Scan for the cell matching the given text and deliver its (X, Y) coordinate at center. 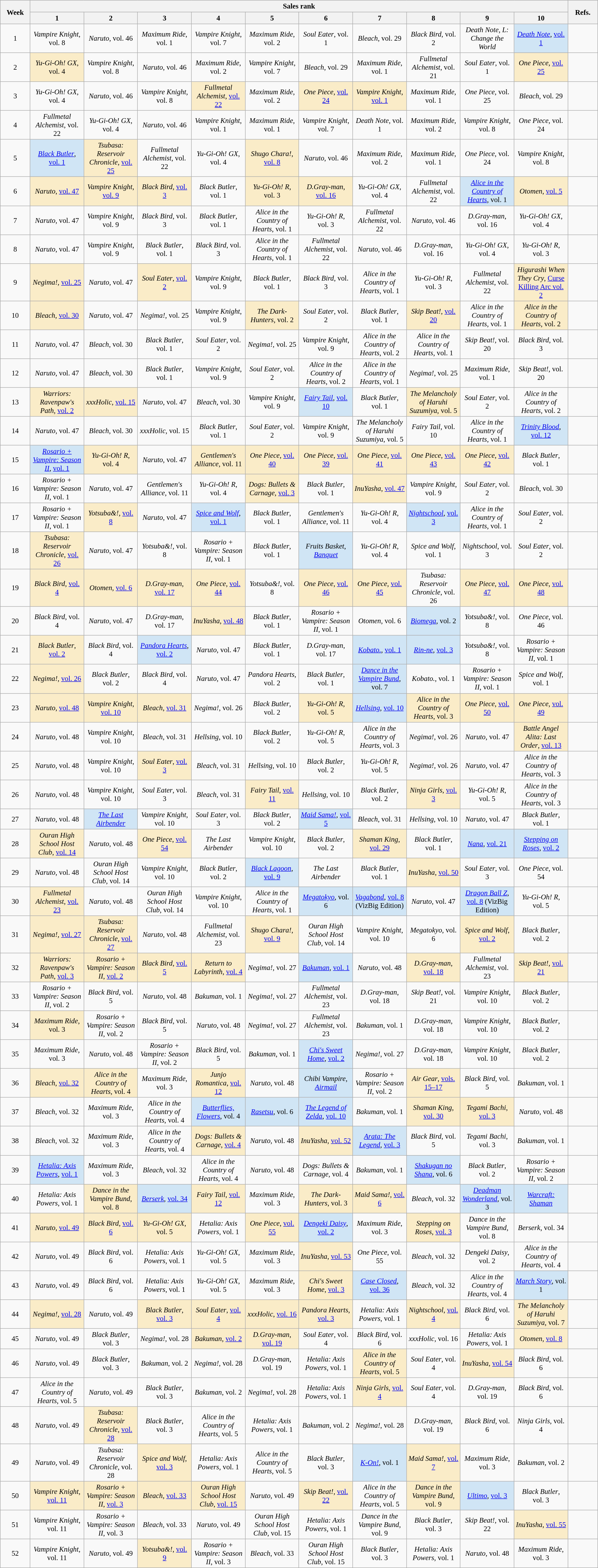
Tsubasa: Reservoir Chronicle, vol. 27 (111, 934)
Junjo Romantica, vol. 12 (218, 1083)
One Piece, vol. 42 (487, 460)
42 (15, 1256)
35 (15, 1054)
20 (15, 621)
39 (15, 1170)
InuYasha, vol. 54 (487, 1363)
March Story, vol. 1 (541, 1285)
Maid Sama!, vol. 6 (379, 1199)
One Piece, vol. 40 (272, 460)
41 (15, 1228)
48 (15, 1426)
Chi's Sweet Home, vol. 3 (326, 1285)
32 (15, 968)
Shugo Chara!, vol. 8 (272, 158)
One Piece, vol. 41 (379, 460)
21 (15, 650)
Warcraft: Shaman (541, 1199)
Warriors: Ravenpaw's Path, vol. 3 (57, 968)
Dance in the Vampire Bund, vol. 7 (379, 679)
Return to Labyrinth, vol. 4 (218, 968)
Shaman King, vol. 29 (379, 844)
The Dark-Hunters, vol. 2 (272, 315)
Spice and Wolf, vol. 2 (487, 934)
Black Bird, vol. 2 (433, 38)
36 (15, 1083)
33 (15, 996)
16 (15, 489)
Maid Sama!, vol. 7 (433, 1463)
Fairy Tail, vol. 11 (272, 794)
Chi's Sweet Home, vol. 2 (326, 1054)
19 (15, 588)
InuYasha, vol. 52 (326, 1141)
Black Lagoon, vol. 9 (272, 873)
Spice and Wolf, vol. 3 (164, 1463)
One Piece, vol. 48 (541, 588)
Battle Angel Alita: Last Order, vol. 13 (541, 737)
Yotsuba&!, vol. 9 (164, 1553)
Butterflies, Flowers, vol. 4 (218, 1112)
Dragon Ball Z, vol. 8 (VizBig Edition) (487, 901)
51 (15, 1525)
Rasetsu, vol. 6 (272, 1112)
Fullmetal Alchemist, vol. 21 (433, 67)
Case Closed, vol. 36 (379, 1285)
27 (15, 819)
Shakugan no Shana, vol. 6 (433, 1170)
Nana, vol. 21 (487, 844)
46 (15, 1363)
Vagabond, vol. 8 (VizBig Edition) (379, 901)
Death Note, L: Change the World (487, 38)
Deadman Wonderland, vol. 3 (487, 1199)
Fruits Basket, Banquet (326, 550)
One Piece, vol. 47 (487, 588)
44 (15, 1314)
22 (15, 679)
13 (15, 402)
Maid Sama!, vol. 5 (326, 819)
34 (15, 1025)
Higurashi When They Cry, Curse Killing Arc vol. 2 (541, 282)
Arata: The Legend, vol. 3 (379, 1141)
Biomega, vol. 2 (433, 621)
One Piece, vol. 50 (487, 708)
18 (15, 550)
52 (15, 1553)
Refs. (583, 12)
25 (15, 765)
40 (15, 1199)
InuYasha, vol. 50 (433, 873)
One Piece, vol. 43 (433, 460)
One Piece, vol. 45 (379, 588)
The Legend of Zelda, vol. 10 (326, 1112)
Shaman King, vol. 30 (433, 1112)
15 (15, 460)
One Piece, vol. 39 (326, 460)
Nightschool, vol. 4 (433, 1314)
The Melancholy of Haruhi Suzumiya, vol. 7 (541, 1314)
InuYasha, vol. 53 (326, 1256)
45 (15, 1339)
Rin-ne, vol. 3 (433, 650)
Week (15, 12)
43 (15, 1285)
InuYasha, vol. 48 (218, 621)
Chibi Vampire, Airmail (326, 1083)
Ninja Girls, vol. 3 (433, 794)
14 (15, 431)
InuYasha, vol. 47 (379, 489)
17 (15, 518)
Tsubasa: Reservoir Chronicle, vol. 25 (111, 158)
Stepping on Roses, vol. 3 (433, 1228)
K-On!, vol. 1 (379, 1463)
Ultimo, vol. 3 (487, 1496)
37 (15, 1112)
Otomen, vol. 8 (541, 1339)
Air Gear, vols. 15–17 (433, 1083)
30 (15, 901)
Dogs: Bullets & Carnage, vol. 3 (272, 489)
Trinity Blood, vol. 12 (541, 431)
11 (15, 344)
Fairy Tail, vol. 12 (218, 1199)
Stepping on Roses, vol. 2 (541, 844)
Warriors: Ravenpaw's Path, vol. 2 (57, 402)
50 (15, 1496)
26 (15, 794)
49 (15, 1463)
23 (15, 708)
31 (15, 934)
Shugo Chara!, vol. 9 (272, 934)
28 (15, 844)
29 (15, 873)
InuYasha, vol. 55 (541, 1525)
Otomen, vol. 5 (541, 191)
38 (15, 1141)
One Piece, vol. 44 (218, 588)
Pandora Hearts, vol. 3 (326, 1314)
12 (15, 373)
47 (15, 1392)
One Piece, vol. 49 (541, 708)
24 (15, 737)
The Dark-Hunters, vol. 3 (326, 1199)
Sales rank (299, 6)
